Capture the cell that displays the provided text and extract its (x, y) central coordinate. 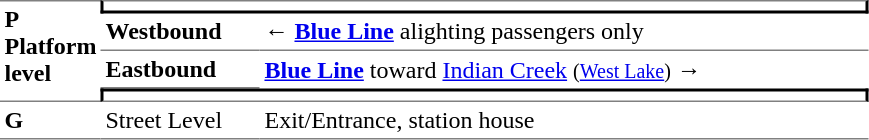
Blue Line toward Indian Creek (West Lake) → (564, 70)
PPlatform level (50, 51)
Street Level (180, 121)
← Blue Line alighting passengers only (564, 33)
Exit/Entrance, station house (564, 121)
Eastbound (180, 70)
G (50, 121)
Westbound (180, 33)
